Pinpoint the cell where the given text exists, returning its (x, y) midpoint coordinate. 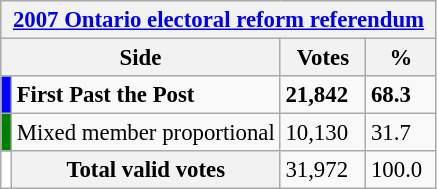
68.3 (402, 95)
100.0 (402, 170)
Votes (323, 58)
Side (140, 58)
% (402, 58)
2007 Ontario electoral reform referendum (219, 20)
Total valid votes (146, 170)
Mixed member proportional (146, 133)
31.7 (402, 133)
10,130 (323, 133)
31,972 (323, 170)
21,842 (323, 95)
First Past the Post (146, 95)
